Extract the (X, Y) coordinate from the center of the cell holding the provided text.  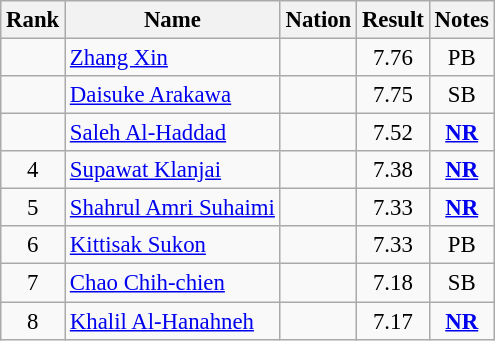
7.17 (394, 321)
Supawat Klanjai (173, 170)
Notes (462, 20)
Result (394, 20)
7 (33, 283)
5 (33, 208)
4 (33, 170)
Shahrul Amri Suhaimi (173, 208)
7.52 (394, 133)
7.18 (394, 283)
Daisuke Arakawa (173, 95)
7.75 (394, 95)
8 (33, 321)
6 (33, 245)
7.38 (394, 170)
Khalil Al-Hanahneh (173, 321)
7.76 (394, 58)
Nation (318, 20)
Rank (33, 20)
Name (173, 20)
Kittisak Sukon (173, 245)
Saleh Al-Haddad (173, 133)
Zhang Xin (173, 58)
Chao Chih-chien (173, 283)
